Return the [X, Y] coordinate for the center point of the cell that contains the specified text.  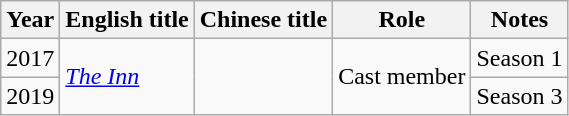
2017 [30, 58]
Chinese title [263, 20]
Cast member [402, 77]
The Inn [127, 77]
Role [402, 20]
Year [30, 20]
2019 [30, 96]
Season 3 [520, 96]
English title [127, 20]
Notes [520, 20]
Season 1 [520, 58]
